From the cell containing the given text, extract its center point as [X, Y] coordinate. 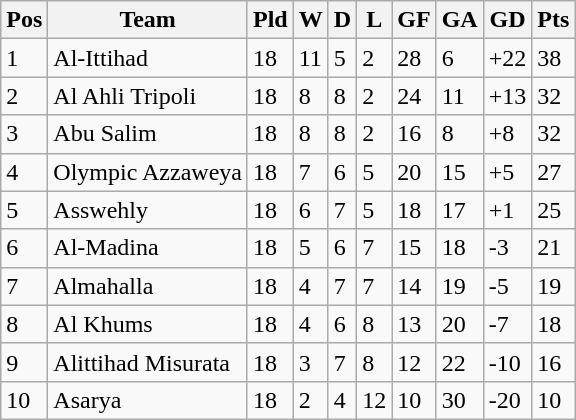
GA [460, 20]
Al-Ittihad [148, 58]
Asarya [148, 400]
Al Khums [148, 324]
Al-Madina [148, 248]
Pos [24, 20]
Asswehly [148, 210]
Almahalla [148, 286]
14 [414, 286]
+5 [508, 172]
38 [554, 58]
L [374, 20]
13 [414, 324]
-20 [508, 400]
22 [460, 362]
27 [554, 172]
Pld [270, 20]
+1 [508, 210]
21 [554, 248]
Olympic Azzaweya [148, 172]
30 [460, 400]
-7 [508, 324]
W [310, 20]
1 [24, 58]
Pts [554, 20]
Team [148, 20]
-10 [508, 362]
-5 [508, 286]
Abu Salim [148, 134]
24 [414, 96]
Alittihad Misurata [148, 362]
+8 [508, 134]
+22 [508, 58]
+13 [508, 96]
17 [460, 210]
9 [24, 362]
D [342, 20]
Al Ahli Tripoli [148, 96]
GD [508, 20]
GF [414, 20]
-3 [508, 248]
25 [554, 210]
28 [414, 58]
